Find where the given text appears and provide that cell's center as (X, Y) coordinate. 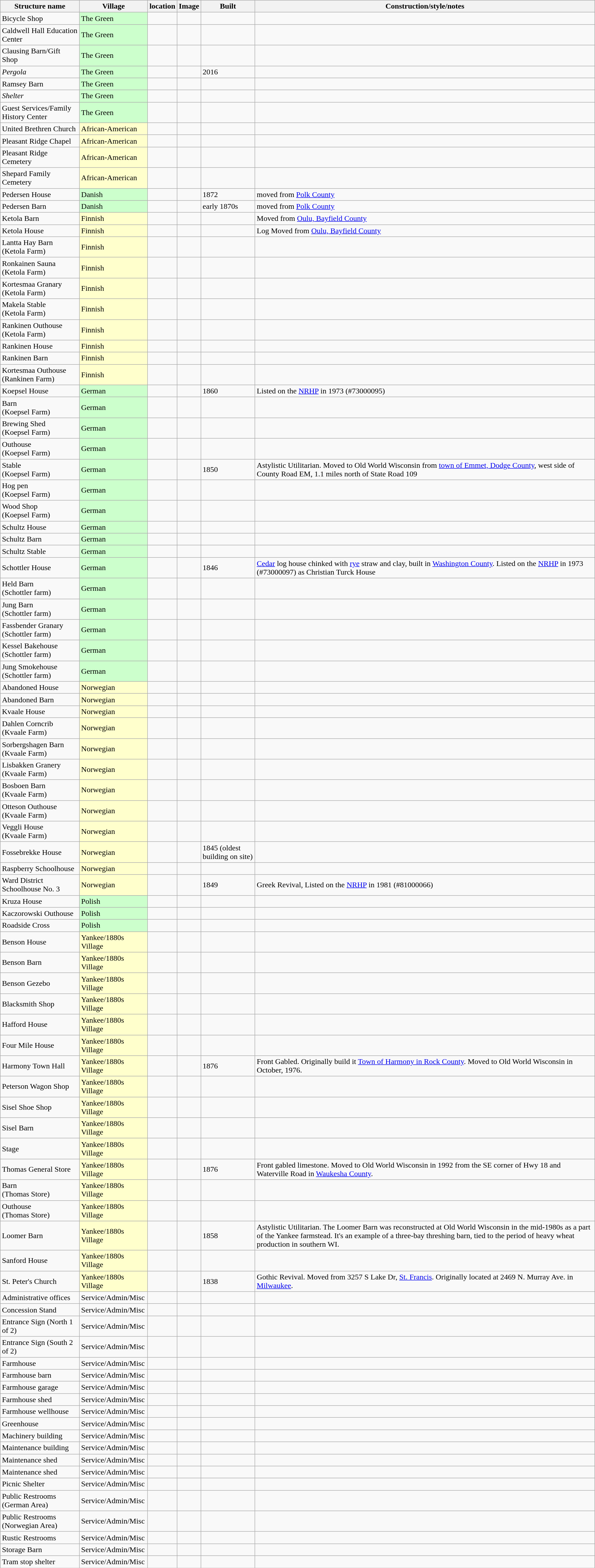
Stage (40, 1149)
Shepard Family Cemetery (40, 178)
Lantta Hay Barn(Ketola Farm) (40, 247)
Bosboen Barn(Kvaale Farm) (40, 790)
Blacksmith Shop (40, 1004)
Rustic Restrooms (40, 1537)
Dahlen Corncrib(Kvaale Farm) (40, 728)
Bicycle Shop (40, 18)
Lisbakken Granery(Kvaale Farm) (40, 770)
Veggli House(Kvaale Farm) (40, 831)
Rankinen House (40, 346)
Benson Barn (40, 962)
Structure name (40, 6)
Pedersen Barn (40, 207)
Concession Stand (40, 1310)
Pergola (40, 72)
Ketola Barn (40, 219)
Makela Stable(Ketola Farm) (40, 309)
Hog pen(Koepsel Farm) (40, 490)
Picnic Shelter (40, 1484)
Ramsey Barn (40, 84)
Pleasant Ridge Chapel (40, 141)
Storage Barn (40, 1550)
Schultz Stable (40, 551)
Public Restrooms(Norwegian Area) (40, 1521)
Abandoned House (40, 687)
Village (114, 6)
Guest Services/Family History Center (40, 112)
Peterson Wagon Shop (40, 1087)
Caldwell Hall Education Center (40, 35)
early 1870s (228, 207)
Outhouse(Thomas Store) (40, 1211)
Kvaale House (40, 712)
Outhouse(Koepsel Farm) (40, 449)
1846 (228, 568)
1858 (228, 1236)
Brewing Shed(Koepsel Farm) (40, 428)
Entrance Sign (North 1 of 2) (40, 1326)
Cedar log house chinked with rye straw and clay, built in Washington County. Listed on the NRHP in 1973 (#73000097) as Christian Turck House (425, 568)
Abandoned Barn (40, 699)
Kessel Bakehouse(Schottler farm) (40, 650)
Kortesmaa Outhouse(Rankinen Farm) (40, 374)
Farmhouse wellhouse (40, 1412)
1850 (228, 469)
Schultz Barn (40, 539)
Ketola House (40, 231)
Image (189, 6)
Pedersen House (40, 194)
Construction/style/notes (425, 6)
Public Restrooms(German Area) (40, 1501)
Roadside Cross (40, 925)
Astylistic Utilitarian. Moved to Old World Wisconsin from town of Emmet, Dodge County, west side of County Road EM, 1.1 miles north of State Road 109 (425, 469)
Sisel Barn (40, 1128)
Four Mile House (40, 1045)
Ronkainen Sauna(Ketola Farm) (40, 268)
Farmhouse barn (40, 1375)
Schultz House (40, 527)
1838 (228, 1281)
Fassbender Granary(Schottler farm) (40, 630)
Maintenance building (40, 1448)
Loomer Barn (40, 1236)
Hafford House (40, 1025)
Pleasant Ridge Cemetery (40, 157)
Clausing Barn/Gift Shop (40, 55)
1872 (228, 194)
Rankinen Outhouse(Ketola Farm) (40, 330)
Machinery building (40, 1436)
Built (228, 6)
Listed on the NRHP in 1973 (#73000095) (425, 391)
Stable(Koepsel Farm) (40, 469)
Raspberry Schoolhouse (40, 869)
Kortesmaa Granary(Ketola Farm) (40, 289)
Moved from Oulu, Bayfield County (425, 219)
1845 (oldest building on site) (228, 852)
Harmony Town Hall (40, 1066)
Sisel Shoe Shop (40, 1107)
Fossebrekke House (40, 852)
Barn(Koepsel Farm) (40, 407)
Jung Barn(Schottler farm) (40, 609)
1860 (228, 391)
Entrance Sign (South 2 of 2) (40, 1347)
Sanford House (40, 1260)
Thomas General Store (40, 1169)
Barn(Thomas Store) (40, 1190)
Shelter (40, 96)
Wood Shop(Koepsel Farm) (40, 511)
Greek Revival, Listed on the NRHP in 1981 (#81000066) (425, 885)
United Brethren Church (40, 129)
Farmhouse shed (40, 1400)
Held Barn(Schottler farm) (40, 589)
1849 (228, 885)
Front Gabled. Originally build it Town of Harmony in Rock County. Moved to Old World Wisconsin in October, 1976. (425, 1066)
Rankinen Barn (40, 358)
Gothic Revival. Moved from 3257 S Lake Dr, St. Francis. Originally located at 2469 N. Murray Ave. in Milwaukee. (425, 1281)
Sorbergshagen Barn(Kvaale Farm) (40, 749)
Benson Gezebo (40, 983)
Farmhouse garage (40, 1387)
Kaczorowski Outhouse (40, 913)
St. Peter's Church (40, 1281)
Schottler House (40, 568)
Front gabled limestone. Moved to Old World Wisconsin in 1992 from the SE corner of Hwy 18 and Waterville Road in Waukesha County. (425, 1169)
Benson House (40, 942)
2016 (228, 72)
Tram stop shelter (40, 1562)
Koepsel House (40, 391)
Jung Smokehouse(Schottler farm) (40, 671)
Kruza House (40, 901)
Greenhouse (40, 1424)
Ward District Schoolhouse No. 3 (40, 885)
Administrative offices (40, 1298)
location (162, 6)
Farmhouse (40, 1363)
Log Moved from Oulu, Bayfield County (425, 231)
Otteson Outhouse(Kvaale Farm) (40, 811)
